Detect which cell encompasses the target text, then output its [x, y] center coordinate. 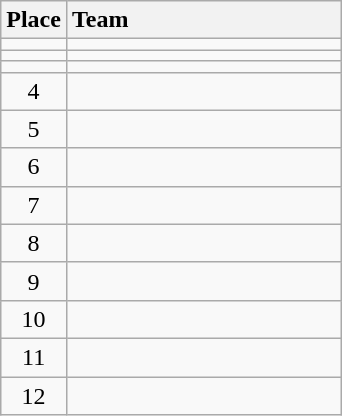
10 [34, 319]
8 [34, 243]
9 [34, 281]
4 [34, 91]
6 [34, 167]
7 [34, 205]
Team [204, 20]
11 [34, 357]
5 [34, 129]
Place [34, 20]
12 [34, 395]
